Find where the given text appears and provide that cell's center as (x, y) coordinate. 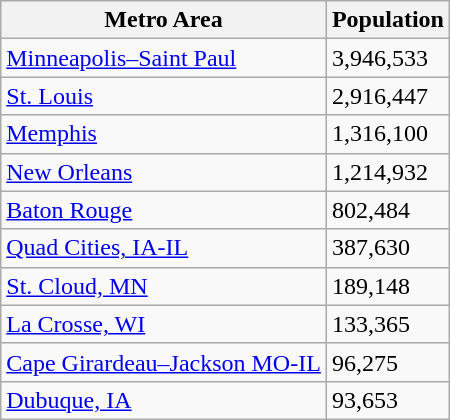
Population (388, 20)
802,484 (388, 210)
133,365 (388, 324)
1,214,932 (388, 172)
Quad Cities, IA-IL (164, 248)
387,630 (388, 248)
2,916,447 (388, 96)
Dubuque, IA (164, 400)
189,148 (388, 286)
3,946,533 (388, 58)
New Orleans (164, 172)
Baton Rouge (164, 210)
St. Cloud, MN (164, 286)
Memphis (164, 134)
Cape Girardeau–Jackson MO-IL (164, 362)
La Crosse, WI (164, 324)
96,275 (388, 362)
1,316,100 (388, 134)
93,653 (388, 400)
Metro Area (164, 20)
St. Louis (164, 96)
Minneapolis–Saint Paul (164, 58)
